For the text-containing cell, return its midpoint in (x, y) coordinate format. 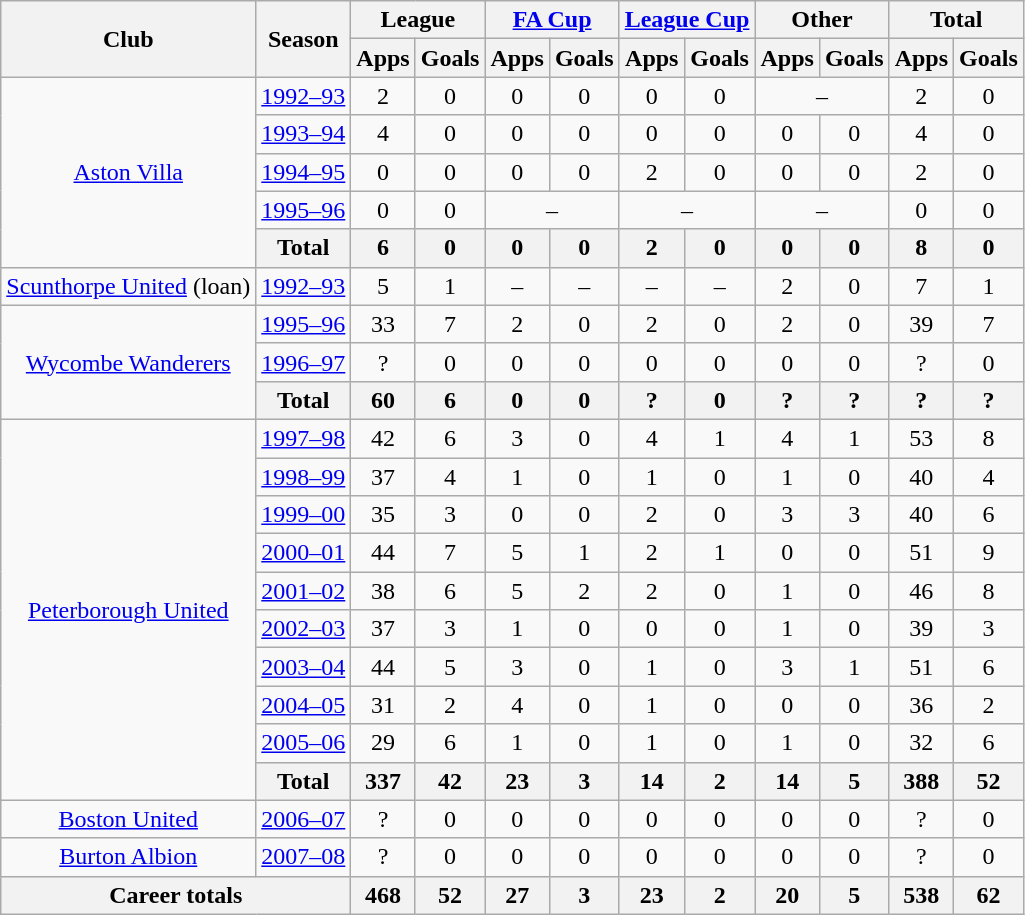
FA Cup (552, 20)
1997–98 (304, 438)
2007–08 (304, 857)
388 (921, 781)
2006–07 (304, 819)
Career totals (176, 895)
2004–05 (304, 705)
1993–94 (304, 134)
62 (989, 895)
20 (787, 895)
Wycombe Wanderers (128, 362)
32 (921, 743)
Season (304, 39)
468 (383, 895)
46 (921, 591)
2003–04 (304, 667)
2005–06 (304, 743)
337 (383, 781)
Peterborough United (128, 610)
36 (921, 705)
38 (383, 591)
1994–95 (304, 172)
Burton Albion (128, 857)
1998–99 (304, 477)
1996–97 (304, 362)
33 (383, 324)
538 (921, 895)
2001–02 (304, 591)
35 (383, 515)
53 (921, 438)
League Cup (687, 20)
Boston United (128, 819)
2002–03 (304, 629)
Scunthorpe United (loan) (128, 286)
27 (517, 895)
9 (989, 553)
2000–01 (304, 553)
Other (822, 20)
60 (383, 400)
League (418, 20)
Club (128, 39)
1999–00 (304, 515)
29 (383, 743)
31 (383, 705)
Aston Villa (128, 172)
